Provide the [X, Y] coordinate of the cell's center where the given text is located.  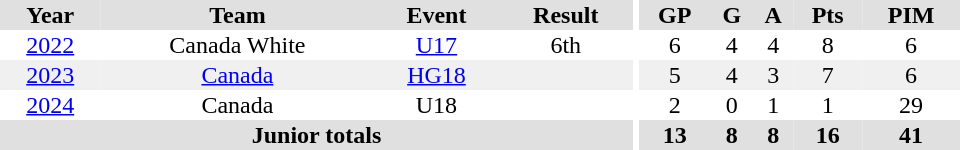
G [732, 15]
U18 [436, 105]
0 [732, 105]
2 [675, 105]
Event [436, 15]
6th [566, 45]
5 [675, 75]
2024 [50, 105]
Result [566, 15]
41 [911, 135]
16 [828, 135]
2023 [50, 75]
A [773, 15]
Pts [828, 15]
13 [675, 135]
29 [911, 105]
GP [675, 15]
3 [773, 75]
Junior totals [316, 135]
Team [237, 15]
HG18 [436, 75]
Canada White [237, 45]
7 [828, 75]
Year [50, 15]
PIM [911, 15]
U17 [436, 45]
2022 [50, 45]
